Return the (x, y) coordinate for the center point of the cell that contains the specified text.  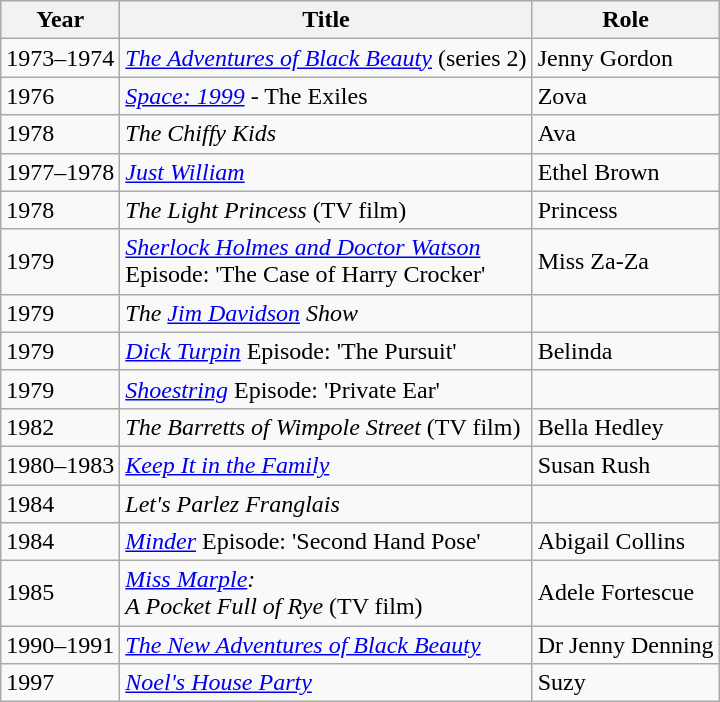
Keep It in the Family (326, 465)
Adele Fortescue (626, 594)
1977–1978 (60, 172)
The New Adventures of Black Beauty (326, 645)
The Adventures of Black Beauty (series 2) (326, 58)
Noel's House Party (326, 683)
Belinda (626, 351)
1973–1974 (60, 58)
The Light Princess (TV film) (326, 210)
1985 (60, 594)
Zova (626, 96)
Shoestring Episode: 'Private Ear' (326, 389)
Dick Turpin Episode: 'The Pursuit' (326, 351)
1976 (60, 96)
Role (626, 20)
Ava (626, 134)
Susan Rush (626, 465)
The Chiffy Kids (326, 134)
1997 (60, 683)
Suzy (626, 683)
Miss Za-Za (626, 262)
1982 (60, 427)
Let's Parlez Franglais (326, 503)
Year (60, 20)
Miss Marple:A Pocket Full of Rye (TV film) (326, 594)
Bella Hedley (626, 427)
The Barretts of Wimpole Street (TV film) (326, 427)
Abigail Collins (626, 542)
Jenny Gordon (626, 58)
Ethel Brown (626, 172)
1980–1983 (60, 465)
Sherlock Holmes and Doctor Watson Episode: 'The Case of Harry Crocker' (326, 262)
Title (326, 20)
Dr Jenny Denning (626, 645)
Princess (626, 210)
Just William (326, 172)
1990–1991 (60, 645)
The Jim Davidson Show (326, 313)
Minder Episode: 'Second Hand Pose' (326, 542)
Space: 1999 - The Exiles (326, 96)
